Output the [x, y] coordinate of the center of the cell containing the given text.  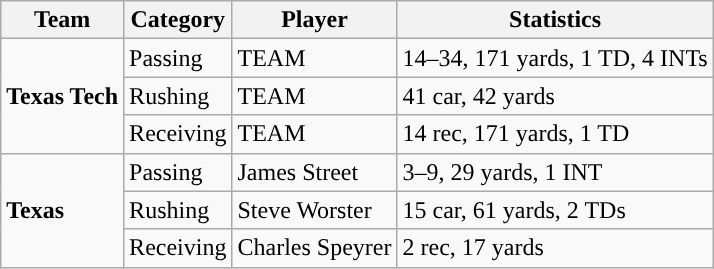
41 car, 42 yards [555, 96]
14–34, 171 yards, 1 TD, 4 INTs [555, 58]
3–9, 29 yards, 1 INT [555, 172]
Texas [62, 210]
Texas Tech [62, 96]
Player [314, 20]
Category [178, 20]
14 rec, 171 yards, 1 TD [555, 134]
James Street [314, 172]
Steve Worster [314, 210]
15 car, 61 yards, 2 TDs [555, 210]
Charles Speyrer [314, 248]
Statistics [555, 20]
2 rec, 17 yards [555, 248]
Team [62, 20]
